For the text-containing cell, return its midpoint in (X, Y) coordinate format. 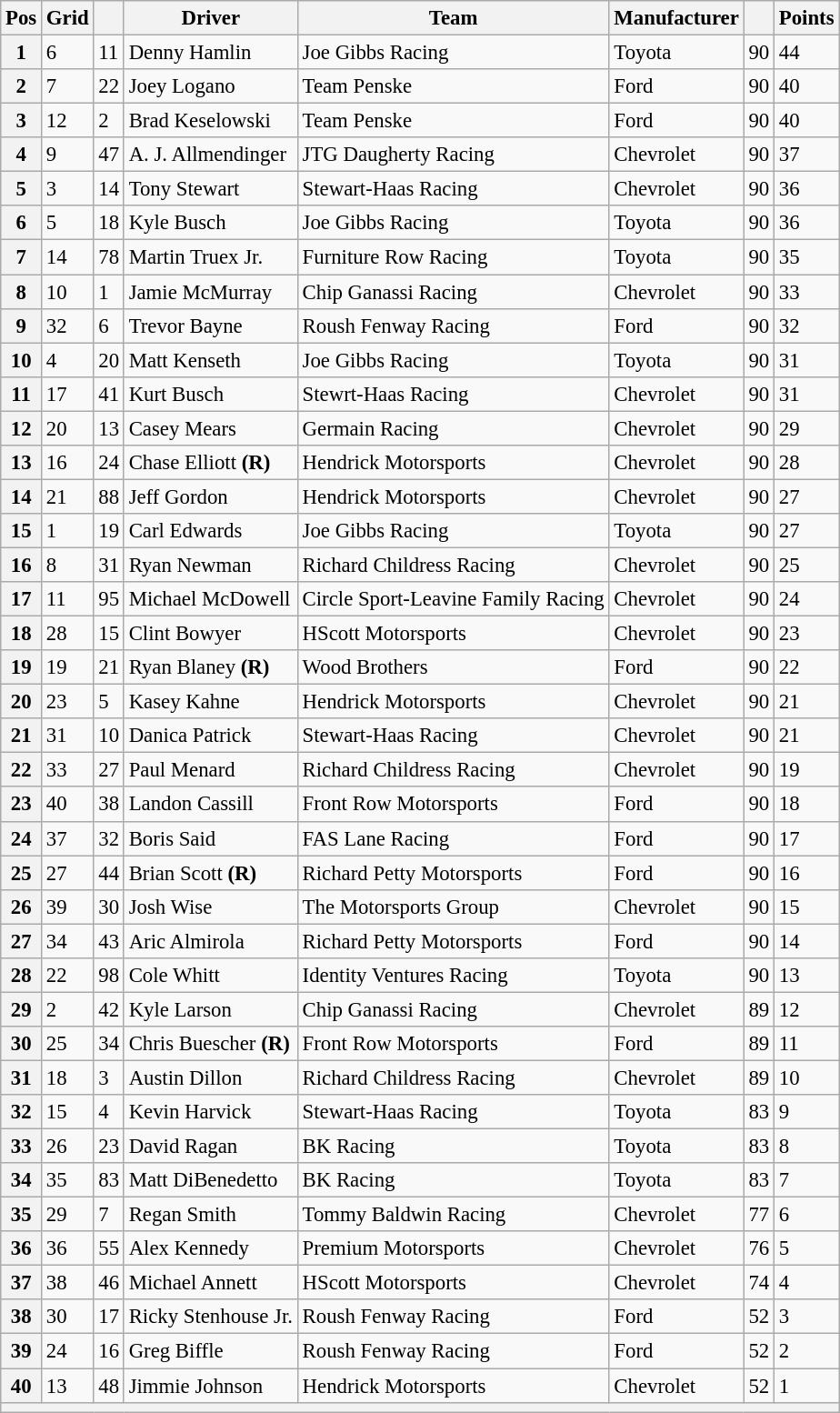
Grid (67, 18)
77 (758, 1215)
Driver (211, 18)
FAS Lane Racing (453, 838)
95 (109, 599)
Kevin Harvick (211, 1112)
Tommy Baldwin Racing (453, 1215)
Identity Ventures Racing (453, 976)
Greg Biffle (211, 1351)
42 (109, 1009)
41 (109, 394)
Casey Mears (211, 428)
47 (109, 155)
Michael McDowell (211, 599)
Regan Smith (211, 1215)
Brian Scott (R) (211, 873)
Team (453, 18)
78 (109, 257)
Michael Annett (211, 1283)
The Motorsports Group (453, 907)
Aric Almirola (211, 941)
76 (758, 1248)
98 (109, 976)
48 (109, 1386)
Kyle Larson (211, 1009)
Clint Bowyer (211, 634)
55 (109, 1248)
Austin Dillon (211, 1077)
David Ragan (211, 1147)
Tony Stewart (211, 189)
74 (758, 1283)
Kyle Busch (211, 223)
Kasey Kahne (211, 702)
Pos (22, 18)
Denny Hamlin (211, 53)
Kurt Busch (211, 394)
43 (109, 941)
Martin Truex Jr. (211, 257)
Landon Cassill (211, 805)
46 (109, 1283)
Premium Motorsports (453, 1248)
A. J. Allmendinger (211, 155)
Matt DiBenedetto (211, 1180)
88 (109, 496)
Chris Buescher (R) (211, 1044)
Ryan Newman (211, 565)
Jeff Gordon (211, 496)
Joey Logano (211, 86)
Chase Elliott (R) (211, 463)
Alex Kennedy (211, 1248)
Matt Kenseth (211, 360)
Boris Said (211, 838)
Paul Menard (211, 770)
JTG Daugherty Racing (453, 155)
Germain Racing (453, 428)
Trevor Bayne (211, 326)
Circle Sport-Leavine Family Racing (453, 599)
Furniture Row Racing (453, 257)
Brad Keselowski (211, 121)
Points (807, 18)
Wood Brothers (453, 667)
Ryan Blaney (R) (211, 667)
Stewrt-Haas Racing (453, 394)
Josh Wise (211, 907)
Ricky Stenhouse Jr. (211, 1318)
Manufacturer (676, 18)
Cole Whitt (211, 976)
Jamie McMurray (211, 292)
Danica Patrick (211, 736)
Carl Edwards (211, 531)
Jimmie Johnson (211, 1386)
